Capture the cell that displays the provided text and extract its [X, Y] central coordinate. 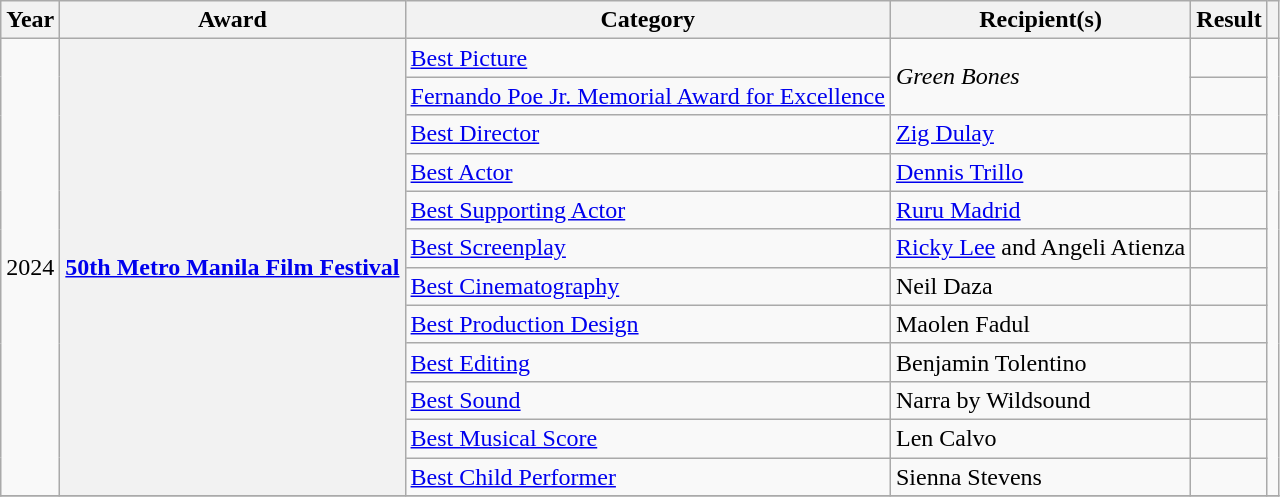
Ricky Lee and Angeli Atienza [1040, 248]
Zig Dulay [1040, 134]
Benjamin Tolentino [1040, 362]
Recipient(s) [1040, 20]
Best Cinematography [648, 286]
Best Production Design [648, 324]
Best Sound [648, 400]
Best Actor [648, 172]
Year [30, 20]
Best Picture [648, 58]
Ruru Madrid [1040, 210]
Sienna Stevens [1040, 477]
Best Screenplay [648, 248]
Award [232, 20]
Category [648, 20]
Fernando Poe Jr. Memorial Award for Excellence [648, 96]
Best Director [648, 134]
Best Musical Score [648, 438]
Dennis Trillo [1040, 172]
Len Calvo [1040, 438]
Green Bones [1040, 77]
Best Child Performer [648, 477]
Result [1229, 20]
50th Metro Manila Film Festival [232, 268]
Best Supporting Actor [648, 210]
2024 [30, 268]
Neil Daza [1040, 286]
Narra by Wildsound [1040, 400]
Maolen Fadul [1040, 324]
Best Editing [648, 362]
